Scan for the cell matching the given text and deliver its (x, y) coordinate at center. 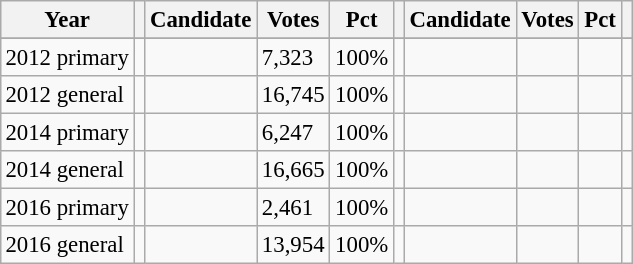
16,665 (294, 170)
Year (67, 20)
13,954 (294, 245)
2014 primary (67, 133)
2014 general (67, 170)
16,745 (294, 95)
2012 general (67, 95)
7,323 (294, 57)
2016 general (67, 245)
2016 primary (67, 208)
2012 primary (67, 57)
6,247 (294, 133)
2,461 (294, 208)
